Detect which cell encompasses the target text, then output its (x, y) center coordinate. 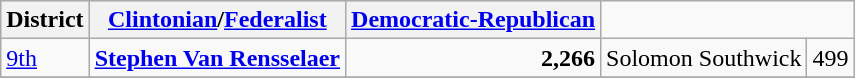
499 (830, 58)
Solomon Southwick (704, 58)
2,266 (474, 58)
Democratic-Republican (474, 20)
Stephen Van Rensselaer (217, 58)
9th (45, 58)
Clintonian/Federalist (217, 20)
District (45, 20)
